Output the [x, y] coordinate of the center of the cell containing the given text.  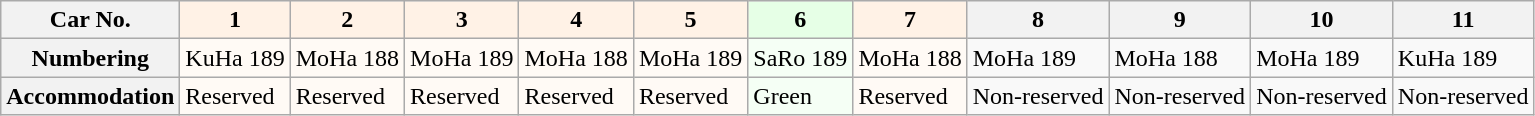
5 [690, 20]
Car No. [90, 20]
8 [1038, 20]
4 [576, 20]
SaRo 189 [800, 58]
Green [800, 96]
Accommodation [90, 96]
Numbering [90, 58]
11 [1463, 20]
1 [235, 20]
9 [1180, 20]
7 [910, 20]
2 [347, 20]
6 [800, 20]
3 [462, 20]
10 [1322, 20]
